Search for the cell housing the specified text and yield its (x, y) center coordinate. 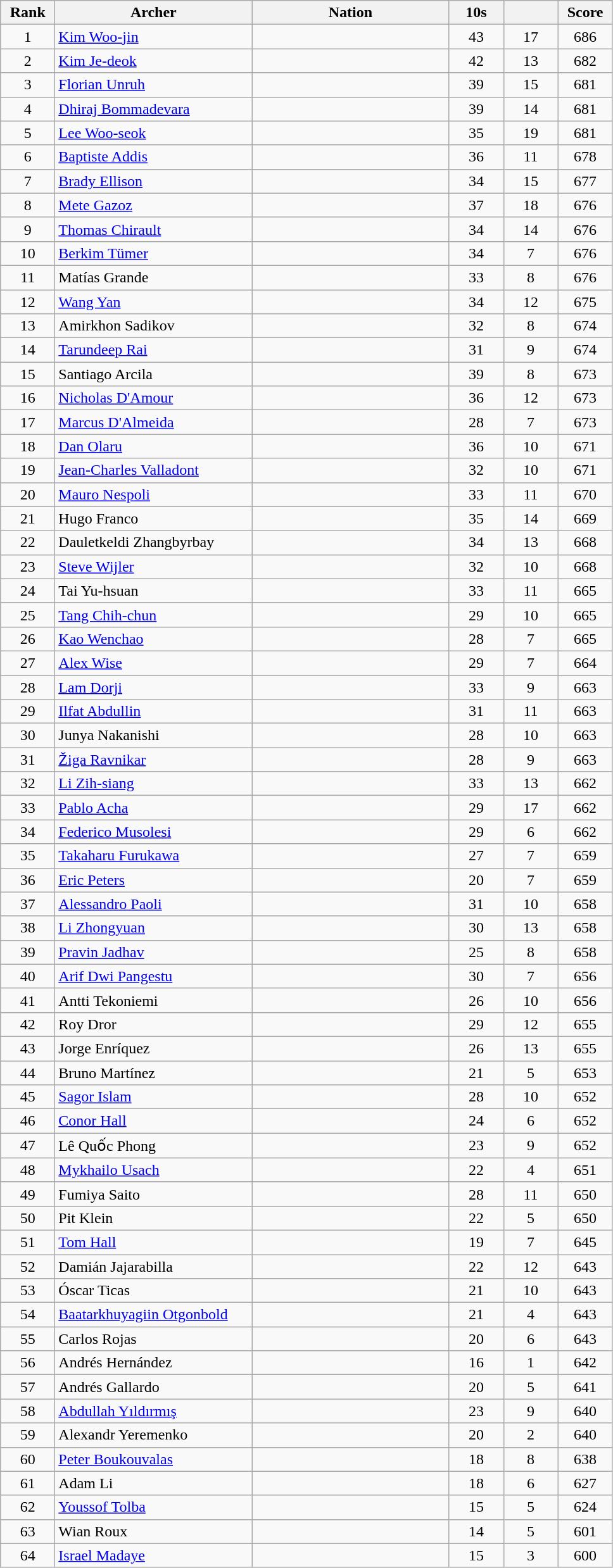
Santiago Arcila (153, 374)
64 (28, 1555)
54 (28, 1315)
Thomas Chirault (153, 229)
Jean-Charles Valladont (153, 470)
Bruno Martínez (153, 1073)
642 (585, 1363)
Arif Dwi Pangestu (153, 976)
Lee Woo-seok (153, 133)
56 (28, 1363)
51 (28, 1242)
Junya Nakanishi (153, 736)
Li Zih-siang (153, 784)
Federico Musolesi (153, 832)
61 (28, 1483)
Tai Yu-hsuan (153, 591)
46 (28, 1121)
Adam Li (153, 1483)
10s (476, 13)
601 (585, 1531)
63 (28, 1531)
Roy Dror (153, 1024)
Marcus D'Almeida (153, 422)
Pablo Acha (153, 808)
Brady Ellison (153, 181)
Ilfat Abdullin (153, 712)
Berkim Tümer (153, 253)
41 (28, 1000)
Archer (153, 13)
Andrés Hernández (153, 1363)
Matías Grande (153, 277)
Hugo Franco (153, 518)
653 (585, 1073)
Conor Hall (153, 1121)
Sagor Islam (153, 1097)
40 (28, 976)
Youssof Tolba (153, 1507)
50 (28, 1218)
57 (28, 1387)
Nicholas D'Amour (153, 398)
Eric Peters (153, 880)
Žiga Ravnikar (153, 760)
Tarundeep Rai (153, 350)
Dauletkeldi Zhangbyrbay (153, 543)
Tang Chih-chun (153, 615)
Wian Roux (153, 1531)
53 (28, 1291)
Dhiraj Bommadevara (153, 109)
44 (28, 1073)
Abdullah Yıldırmış (153, 1411)
Rank (28, 13)
Wang Yan (153, 302)
678 (585, 157)
Li Zhongyuan (153, 928)
Pravin Jadhav (153, 952)
47 (28, 1146)
Kao Wenchao (153, 639)
651 (585, 1170)
Fumiya Saito (153, 1194)
675 (585, 302)
Israel Madaye (153, 1555)
Alessandro Paoli (153, 904)
677 (585, 181)
58 (28, 1411)
Alex Wise (153, 663)
600 (585, 1555)
Mauro Nespoli (153, 494)
Jorge Enríquez (153, 1048)
45 (28, 1097)
Peter Boukouvalas (153, 1459)
48 (28, 1170)
641 (585, 1387)
Mykhailo Usach (153, 1170)
682 (585, 61)
Kim Je-deok (153, 61)
Nation (351, 13)
Lê Quốc Phong (153, 1146)
Kim Woo-jin (153, 37)
Alexandr Yeremenko (153, 1435)
Steve Wijler (153, 567)
Score (585, 13)
Carlos Rojas (153, 1339)
Baptiste Addis (153, 157)
Damián Jajarabilla (153, 1267)
55 (28, 1339)
Florian Unruh (153, 85)
Mete Gazoz (153, 205)
Baatarkhuyagiin Otgonbold (153, 1315)
627 (585, 1483)
638 (585, 1459)
60 (28, 1459)
49 (28, 1194)
59 (28, 1435)
62 (28, 1507)
669 (585, 518)
624 (585, 1507)
686 (585, 37)
Antti Tekoniemi (153, 1000)
38 (28, 928)
52 (28, 1267)
Óscar Ticas (153, 1291)
Amirkhon Sadikov (153, 326)
Takaharu Furukawa (153, 856)
Lam Dorji (153, 687)
Dan Olaru (153, 446)
664 (585, 663)
645 (585, 1242)
Pit Klein (153, 1218)
Tom Hall (153, 1242)
670 (585, 494)
Andrés Gallardo (153, 1387)
